Extract the (X, Y) coordinate from the center of the cell holding the provided text.  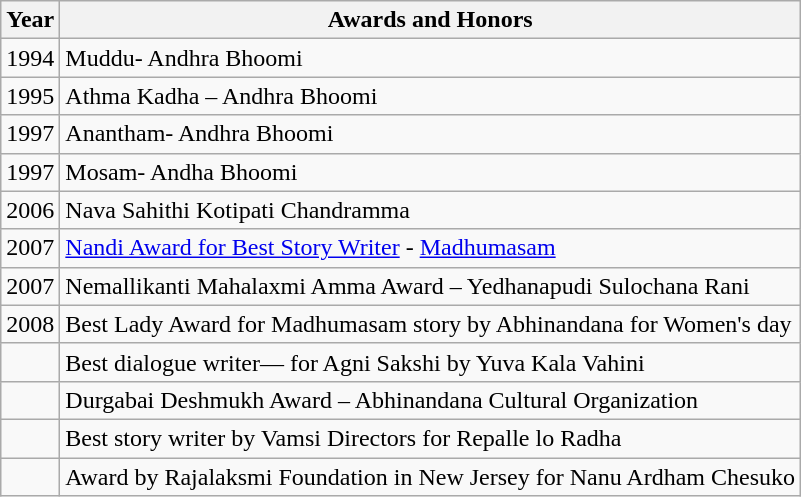
2008 (30, 324)
Best Lady Award for Madhumasam story by Abhinandana for Women's day (430, 324)
2006 (30, 210)
Best story writer by Vamsi Directors for Repalle lo Radha (430, 438)
Nemallikanti Mahalaxmi Amma Award – Yedhanapudi Sulochana Rani (430, 286)
Anantham- Andhra Bhoomi (430, 134)
Mosam- Andha Bhoomi (430, 172)
Awards and Honors (430, 20)
Durgabai Deshmukh Award – Abhinandana Cultural Organization (430, 400)
Best dialogue writer— for Agni Sakshi by Yuva Kala Vahini (430, 362)
1994 (30, 58)
Award by Rajalaksmi Foundation in New Jersey for Nanu Ardham Chesuko (430, 477)
Nandi Award for Best Story Writer - Madhumasam (430, 248)
Athma Kadha – Andhra Bhoomi (430, 96)
Muddu- Andhra Bhoomi (430, 58)
Nava Sahithi Kotipati Chandramma (430, 210)
Year (30, 20)
1995 (30, 96)
